Locate the cell with the specified text and output its [X, Y] center coordinate. 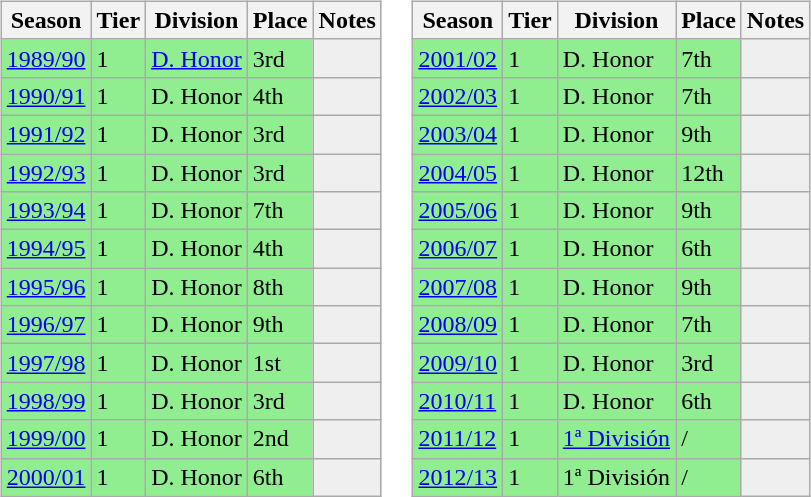
2008/09 [458, 325]
2005/06 [458, 211]
2nd [280, 439]
1998/99 [46, 401]
12th [709, 173]
1990/91 [46, 96]
1992/93 [46, 173]
2007/08 [458, 287]
1999/00 [46, 439]
1997/98 [46, 363]
1996/97 [46, 325]
8th [280, 287]
2003/04 [458, 134]
1989/90 [46, 58]
1994/95 [46, 249]
2009/10 [458, 363]
2004/05 [458, 173]
2010/11 [458, 401]
2011/12 [458, 439]
2012/13 [458, 477]
1993/94 [46, 211]
2000/01 [46, 477]
2006/07 [458, 249]
1st [280, 363]
2001/02 [458, 58]
1995/96 [46, 287]
2002/03 [458, 96]
1991/92 [46, 134]
